Output the [X, Y] coordinate of the center of the cell containing the given text.  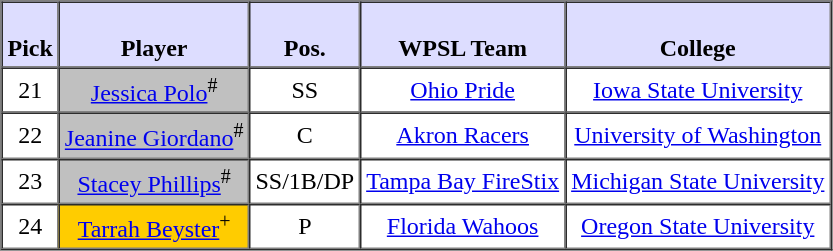
P [304, 226]
Tampa Bay FireStix [462, 180]
SS [304, 90]
University of Washington [698, 136]
WPSL Team [462, 35]
Pos. [304, 35]
Iowa State University [698, 90]
24 [30, 226]
Michigan State University [698, 180]
Oregon State University [698, 226]
Ohio Pride [462, 90]
23 [30, 180]
21 [30, 90]
Florida Wahoos [462, 226]
Jeanine Giordano# [154, 136]
Stacey Phillips# [154, 180]
Player [154, 35]
College [698, 35]
Jessica Polo# [154, 90]
Pick [30, 35]
SS/1B/DP [304, 180]
22 [30, 136]
Tarrah Beyster+ [154, 226]
C [304, 136]
Akron Racers [462, 136]
